Scan for the cell matching the given text and deliver its [X, Y] coordinate at center. 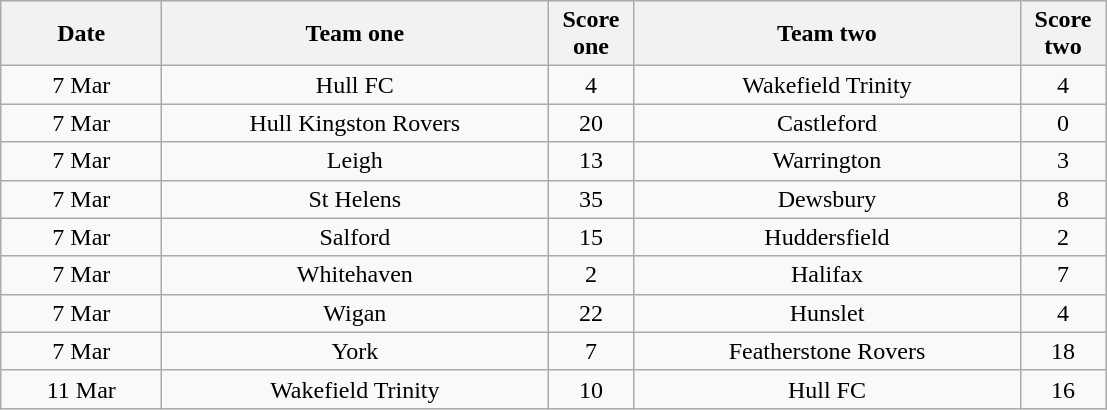
35 [591, 199]
8 [1063, 199]
Score two [1063, 34]
15 [591, 237]
Leigh [355, 161]
20 [591, 123]
Warrington [827, 161]
22 [591, 313]
13 [591, 161]
Whitehaven [355, 275]
Hunslet [827, 313]
Dewsbury [827, 199]
Salford [355, 237]
Wigan [355, 313]
Team two [827, 34]
Castleford [827, 123]
Hull Kingston Rovers [355, 123]
16 [1063, 389]
Huddersfield [827, 237]
3 [1063, 161]
Featherstone Rovers [827, 351]
York [355, 351]
10 [591, 389]
18 [1063, 351]
11 Mar [82, 389]
Date [82, 34]
Team one [355, 34]
St Helens [355, 199]
Halifax [827, 275]
0 [1063, 123]
Score one [591, 34]
